Scan for the cell matching the given text and deliver its [x, y] coordinate at center. 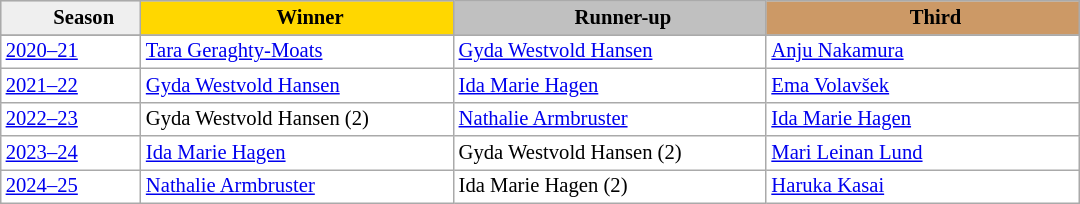
Ema Volavšek [922, 85]
Season [71, 17]
Ida Marie Hagen (2) [610, 186]
Winner [298, 17]
2022–23 [71, 119]
Third [922, 17]
Haruka Kasai [922, 186]
Mari Leinan Lund [922, 153]
2024–25 [71, 186]
2023–24 [71, 153]
2021–22 [71, 85]
Anju Nakamura [922, 51]
2020–21 [71, 51]
Runner-up [610, 17]
Tara Geraghty-Moats [298, 51]
